Extract the [x, y] coordinate from the center of the cell holding the provided text.  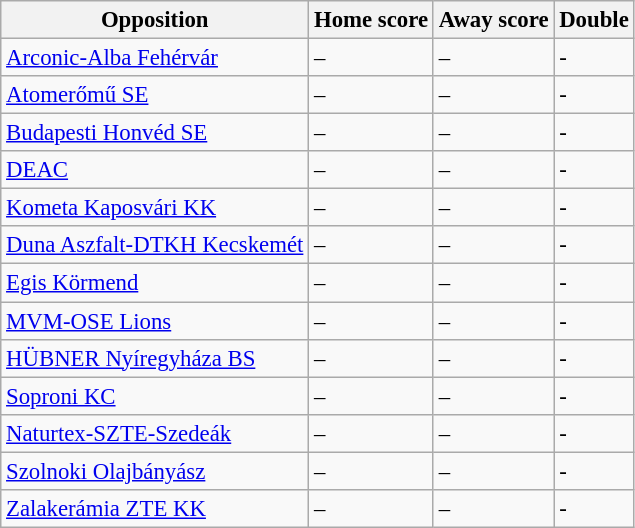
Opposition [155, 20]
Szolnoki Olajbányász [155, 471]
HÜBNER Nyíregyháza BS [155, 358]
Home score [372, 20]
Zalakerámia ZTE KK [155, 509]
MVM-OSE Lions [155, 321]
Budapesti Honvéd SE [155, 133]
Arconic-Alba Fehérvár [155, 58]
DEAC [155, 170]
Soproni KC [155, 396]
Egis Körmend [155, 283]
Atomerőmű SE [155, 95]
Naturtex-SZTE-Szedeák [155, 433]
Double [594, 20]
Away score [493, 20]
Kometa Kaposvári KK [155, 208]
Duna Aszfalt-DTKH Kecskemét [155, 245]
